Pinpoint the cell where the given text exists, returning its (x, y) midpoint coordinate. 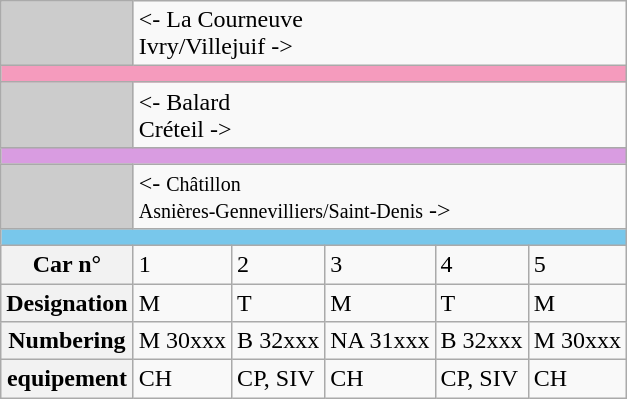
<- ChâtillonAsnières-Gennevilliers/Saint-Denis -> (380, 196)
Numbering (67, 341)
3 (380, 264)
equipement (67, 379)
Car n° (67, 264)
Designation (67, 303)
1 (182, 264)
2 (278, 264)
4 (482, 264)
<- Balard Créteil -> (380, 114)
5 (577, 264)
NA 31xxx (380, 341)
<- La Courneuve Ivry/Villejuif -> (380, 34)
